Search for the cell housing the specified text and yield its [x, y] center coordinate. 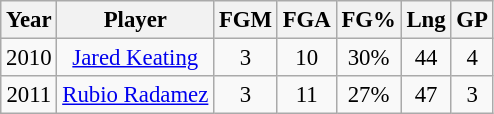
Jared Keating [136, 58]
44 [426, 58]
FG% [368, 20]
47 [426, 95]
Player [136, 20]
FGA [306, 20]
Rubio Radamez [136, 95]
2010 [29, 58]
GP [472, 20]
4 [472, 58]
30% [368, 58]
27% [368, 95]
11 [306, 95]
Lng [426, 20]
Year [29, 20]
2011 [29, 95]
FGM [246, 20]
10 [306, 58]
